From the cell containing the given text, extract its center point as [X, Y] coordinate. 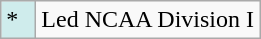
Led NCAA Division I [148, 20]
* [18, 20]
